From the cell containing the given text, extract its center point as (X, Y) coordinate. 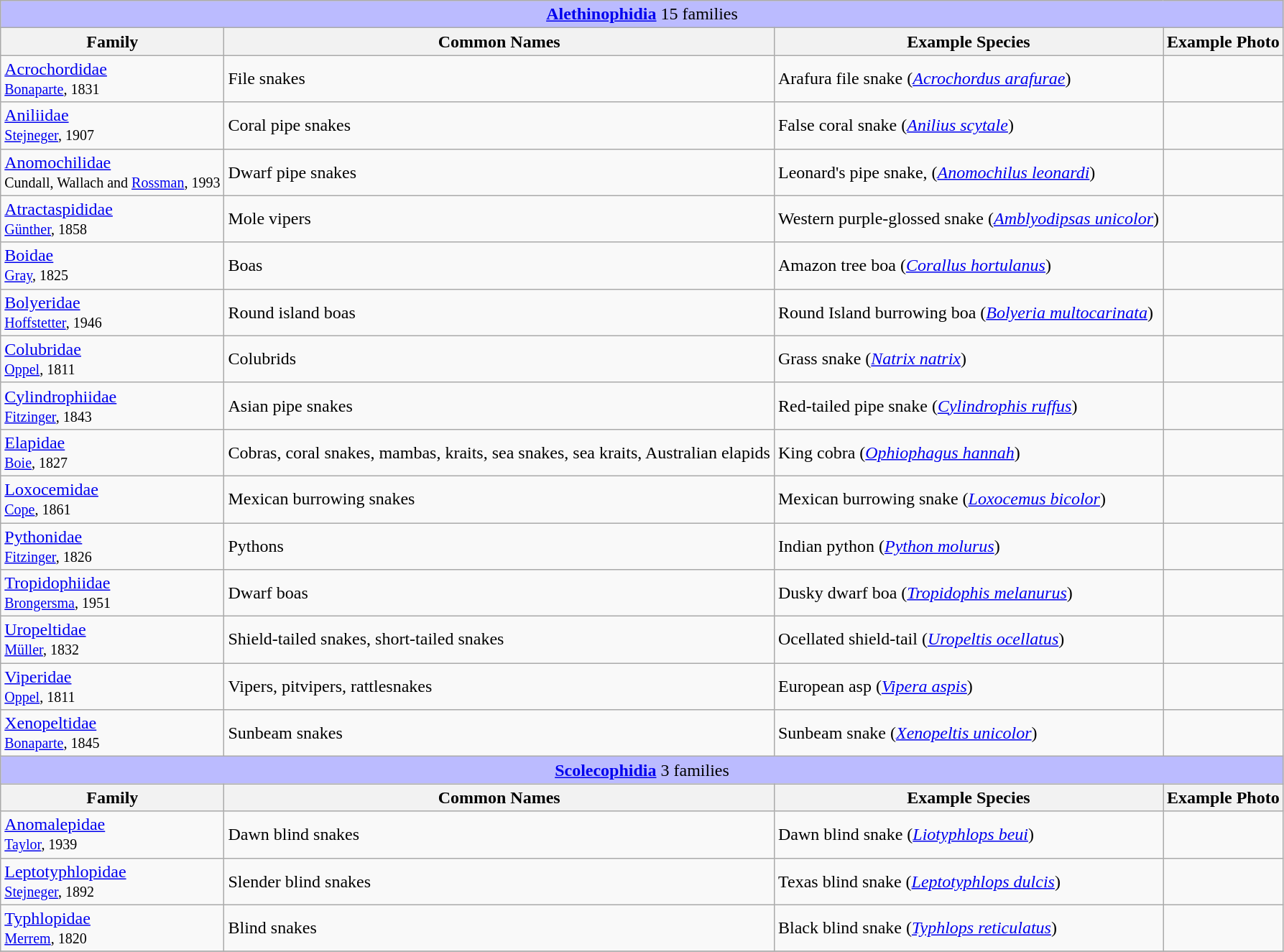
Round island boas (499, 312)
Dawn blind snakes (499, 835)
Mexican burrowing snakes (499, 499)
Slender blind snakes (499, 881)
Colubrids (499, 359)
ViperidaeOppel, 1811 (112, 687)
Black blind snake (Typhlops reticulatus) (969, 928)
Boas (499, 266)
False coral snake (Anilius scytale) (969, 125)
Scolecophidia 3 families (642, 770)
Sunbeam snake (Xenopeltis unicolor) (969, 733)
Shield-tailed snakes, short-tailed snakes (499, 639)
UropeltidaeMüller, 1832 (112, 639)
ColubridaeOppel, 1811 (112, 359)
Red-tailed pipe snake (Cylindrophis ruffus) (969, 405)
Indian python (Python molurus) (969, 546)
Blind snakes (499, 928)
AcrochordidaeBonaparte, 1831 (112, 79)
Mole vipers (499, 218)
AnomalepidaeTaylor, 1939 (112, 835)
European asp (Vipera aspis) (969, 687)
LeptotyphlopidaeStejneger, 1892 (112, 881)
BoidaeGray, 1825 (112, 266)
Coral pipe snakes (499, 125)
Ocellated shield-tail (Uropeltis ocellatus) (969, 639)
PythonidaeFitzinger, 1826 (112, 546)
Western purple-glossed snake (Amblyodipsas unicolor) (969, 218)
Round Island burrowing boa (Bolyeria multocarinata) (969, 312)
Dwarf pipe snakes (499, 172)
Amazon tree boa (Corallus hortulanus) (969, 266)
TyphlopidaeMerrem, 1820 (112, 928)
File snakes (499, 79)
BolyeridaeHoffstetter, 1946 (112, 312)
Texas blind snake (Leptotyphlops dulcis) (969, 881)
Arafura file snake (Acrochordus arafurae) (969, 79)
CylindrophiidaeFitzinger, 1843 (112, 405)
Dusky dwarf boa (Tropidophis melanurus) (969, 593)
Pythons (499, 546)
Dawn blind snake (Liotyphlops beui) (969, 835)
ElapidaeBoie, 1827 (112, 453)
AnomochilidaeCundall, Wallach and Rossman, 1993 (112, 172)
Vipers, pitvipers, rattlesnakes (499, 687)
Cobras, coral snakes, mambas, kraits, sea snakes, sea kraits, Australian elapids (499, 453)
TropidophiidaeBrongersma, 1951 (112, 593)
Dwarf boas (499, 593)
Leonard's pipe snake, (Anomochilus leonardi) (969, 172)
XenopeltidaeBonaparte, 1845 (112, 733)
Sunbeam snakes (499, 733)
King cobra (Ophiophagus hannah) (969, 453)
AtractaspididaeGünther, 1858 (112, 218)
Grass snake (Natrix natrix) (969, 359)
AniliidaeStejneger, 1907 (112, 125)
Asian pipe snakes (499, 405)
Alethinophidia 15 families (642, 14)
LoxocemidaeCope, 1861 (112, 499)
Mexican burrowing snake (Loxocemus bicolor) (969, 499)
